Scan for the cell matching the given text and deliver its (X, Y) coordinate at center. 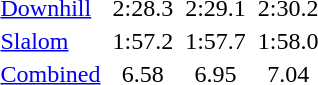
1:57.7 (216, 41)
1:57.2 (143, 41)
